Locate the cell with the specified text and output its [X, Y] center coordinate. 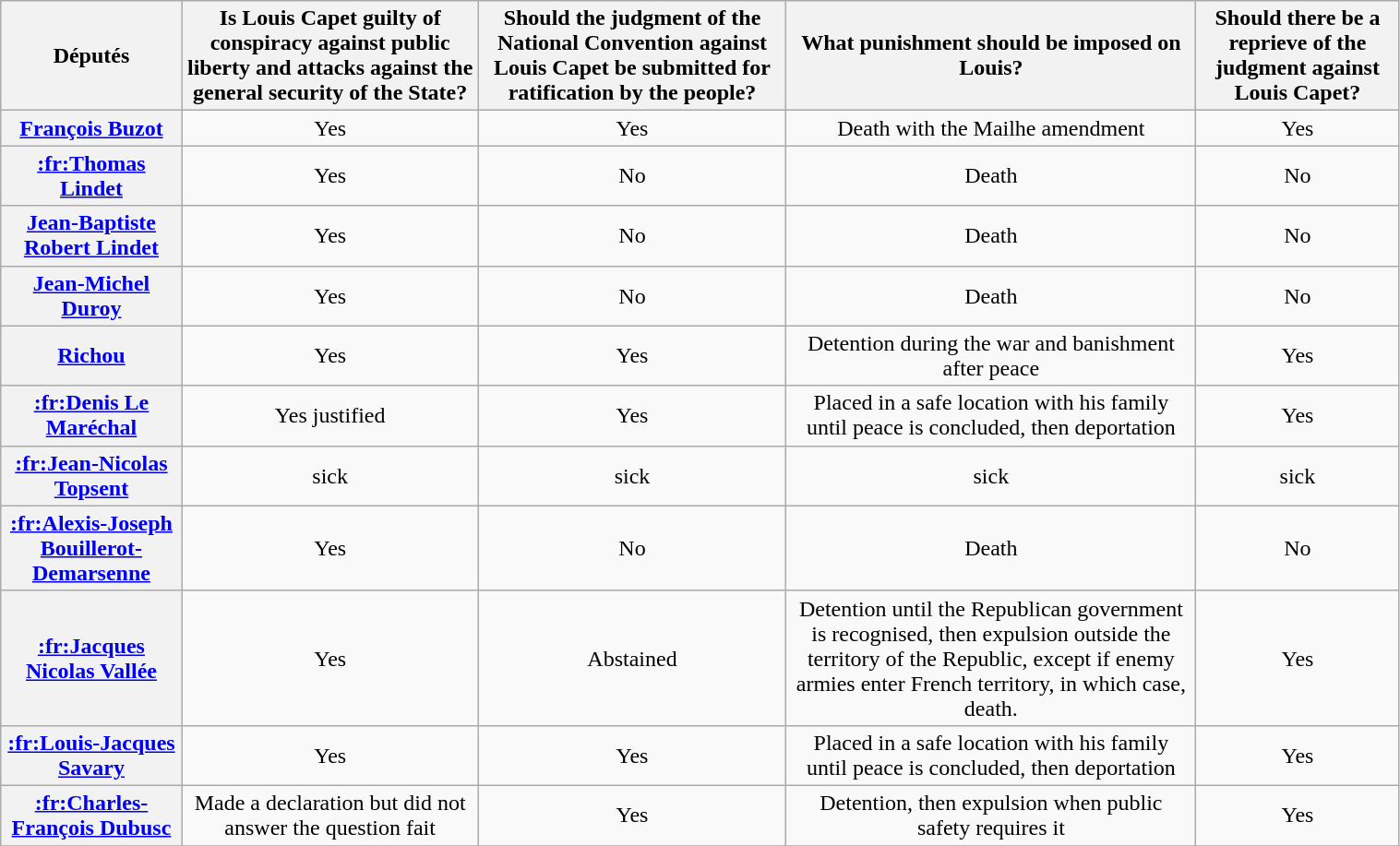
:fr:Jean-Nicolas Topsent [91, 476]
Detention during the war and banishment after peace [991, 356]
Is Louis Capet guilty of conspiracy against public liberty and attacks against the general security of the State? [330, 55]
:fr:Charles-François Dubusc [91, 816]
Should there be a reprieve of the judgment against Louis Capet? [1298, 55]
Jean-Michel Duroy [91, 295]
:fr:Thomas Lindet [91, 175]
:fr:Denis Le Maréchal [91, 415]
Abstained [632, 658]
Should the judgment of the National Convention against Louis Capet be submitted for ratification by the people? [632, 55]
Death with the Mailhe amendment [991, 128]
Jean-Baptiste Robert Lindet [91, 236]
Detention, then expulsion when public safety requires it [991, 816]
Députés [91, 55]
François Buzot [91, 128]
:fr:Jacques Nicolas Vallée [91, 658]
Richou [91, 356]
:fr:Louis-Jacques Savary [91, 755]
Made a declaration but did not answer the question fait [330, 816]
:fr:Alexis-Joseph Bouillerot-Demarsenne [91, 548]
Yes justified [330, 415]
What punishment should be imposed on Louis? [991, 55]
